Output the (X, Y) coordinate of the center of the cell containing the given text.  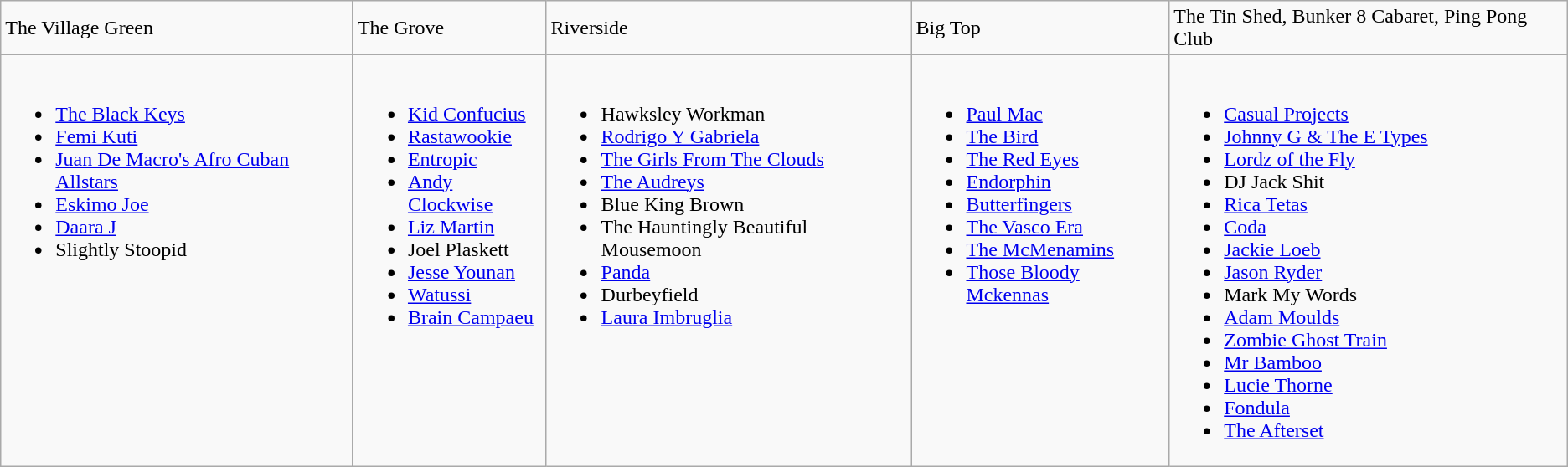
The Grove (449, 28)
Paul MacThe BirdThe Red EyesEndorphinButterfingersThe Vasco EraThe McMenaminsThose Bloody Mckennas (1040, 261)
The Black KeysFemi KutiJuan De Macro's Afro Cuban AllstarsEskimo JoeDaara JSlightly Stoopid (178, 261)
Big Top (1040, 28)
Kid ConfuciusRastawookieEntropicAndy ClockwiseLiz MartinJoel PlaskettJesse YounanWatussiBrain Campaeu (449, 261)
The Tin Shed, Bunker 8 Cabaret, Ping Pong Club (1369, 28)
The Village Green (178, 28)
Riverside (729, 28)
